Extract the (x, y) coordinate from the center of the cell holding the provided text.  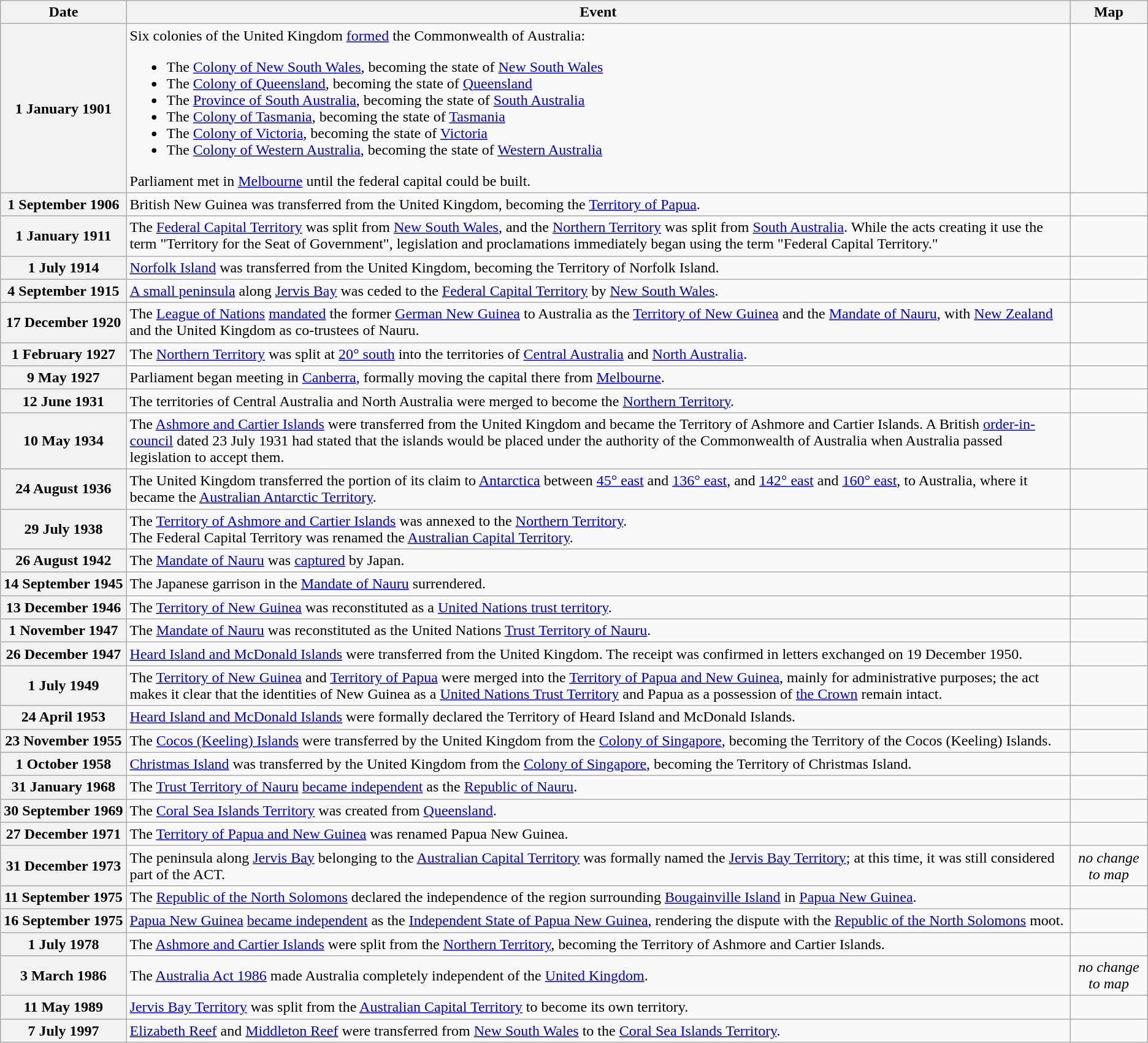
1 January 1901 (64, 108)
1 July 1914 (64, 267)
Date (64, 12)
14 September 1945 (64, 584)
31 December 1973 (64, 865)
Christmas Island was transferred by the United Kingdom from the Colony of Singapore, becoming the Territory of Christmas Island. (599, 764)
24 August 1936 (64, 488)
11 September 1975 (64, 897)
Norfolk Island was transferred from the United Kingdom, becoming the Territory of Norfolk Island. (599, 267)
Jervis Bay Territory was split from the Australian Capital Territory to become its own territory. (599, 1007)
23 November 1955 (64, 741)
Elizabeth Reef and Middleton Reef were transferred from New South Wales to the Coral Sea Islands Territory. (599, 1031)
The Territory of Papua and New Guinea was renamed Papua New Guinea. (599, 834)
The Australia Act 1986 made Australia completely independent of the United Kingdom. (599, 976)
16 September 1975 (64, 920)
11 May 1989 (64, 1007)
1 July 1949 (64, 686)
29 July 1938 (64, 529)
Heard Island and McDonald Islands were transferred from the United Kingdom. The receipt was confirmed in letters exchanged on 19 December 1950. (599, 654)
1 January 1911 (64, 236)
26 December 1947 (64, 654)
31 January 1968 (64, 787)
The Mandate of Nauru was captured by Japan. (599, 561)
The Japanese garrison in the Mandate of Nauru surrendered. (599, 584)
Heard Island and McDonald Islands were formally declared the Territory of Heard Island and McDonald Islands. (599, 717)
The Mandate of Nauru was reconstituted as the United Nations Trust Territory of Nauru. (599, 631)
30 September 1969 (64, 810)
Papua New Guinea became independent as the Independent State of Papua New Guinea, rendering the dispute with the Republic of the North Solomons moot. (599, 920)
1 October 1958 (64, 764)
The territories of Central Australia and North Australia were merged to become the Northern Territory. (599, 401)
4 September 1915 (64, 291)
British New Guinea was transferred from the United Kingdom, becoming the Territory of Papua. (599, 204)
27 December 1971 (64, 834)
12 June 1931 (64, 401)
3 March 1986 (64, 976)
Map (1109, 12)
The Coral Sea Islands Territory was created from Queensland. (599, 810)
7 July 1997 (64, 1031)
24 April 1953 (64, 717)
The Northern Territory was split at 20° south into the territories of Central Australia and North Australia. (599, 354)
Event (599, 12)
13 December 1946 (64, 607)
1 September 1906 (64, 204)
The Ashmore and Cartier Islands were split from the Northern Territory, becoming the Territory of Ashmore and Cartier Islands. (599, 944)
1 November 1947 (64, 631)
9 May 1927 (64, 377)
1 February 1927 (64, 354)
The Territory of New Guinea was reconstituted as a United Nations trust territory. (599, 607)
26 August 1942 (64, 561)
A small peninsula along Jervis Bay was ceded to the Federal Capital Territory by New South Wales. (599, 291)
17 December 1920 (64, 323)
1 July 1978 (64, 944)
The Trust Territory of Nauru became independent as the Republic of Nauru. (599, 787)
The Republic of the North Solomons declared the independence of the region surrounding Bougainville Island in Papua New Guinea. (599, 897)
10 May 1934 (64, 441)
Parliament began meeting in Canberra, formally moving the capital there from Melbourne. (599, 377)
